Search for the cell housing the specified text and yield its [X, Y] center coordinate. 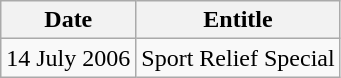
Entitle [238, 20]
Date [68, 20]
Sport Relief Special [238, 58]
14 July 2006 [68, 58]
